Find where the given text appears and provide that cell's center as (x, y) coordinate. 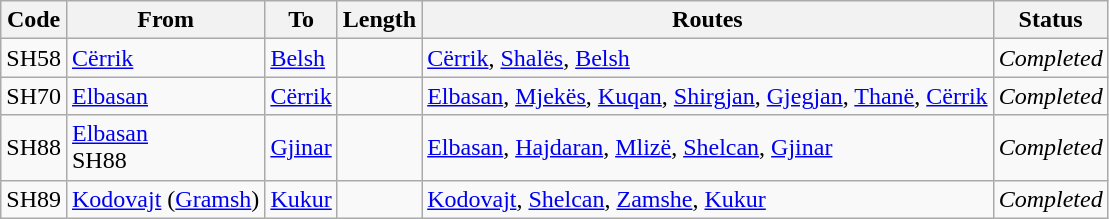
Cërrik, Shalës, Belsh (708, 58)
Elbasan, Mjekës, Kuqan, Shirgjan, Gjegjan, Thanë, Cërrik (708, 96)
Kukur (301, 199)
Code (34, 20)
Kodovajt (Gramsh) (165, 199)
ElbasanSH88 (165, 148)
Gjinar (301, 148)
Kodovajt, Shelcan, Zamshe, Kukur (708, 199)
From (165, 20)
SH58 (34, 58)
Length (379, 20)
SH88 (34, 148)
Elbasan (165, 96)
Status (1050, 20)
Elbasan, Hajdaran, Mlizë, Shelcan, Gjinar (708, 148)
SH89 (34, 199)
Belsh (301, 58)
To (301, 20)
Routes (708, 20)
SH70 (34, 96)
